Capture the cell that displays the provided text and extract its [X, Y] central coordinate. 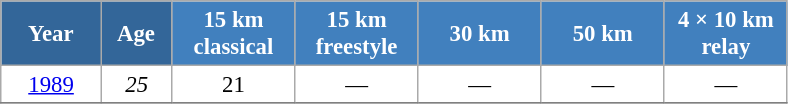
15 km freestyle [356, 34]
25 [136, 85]
50 km [602, 34]
1989 [52, 85]
15 km classical [234, 34]
21 [234, 85]
4 × 10 km relay [726, 34]
Age [136, 34]
Year [52, 34]
30 km [480, 34]
